Search for the cell housing the specified text and yield its (X, Y) center coordinate. 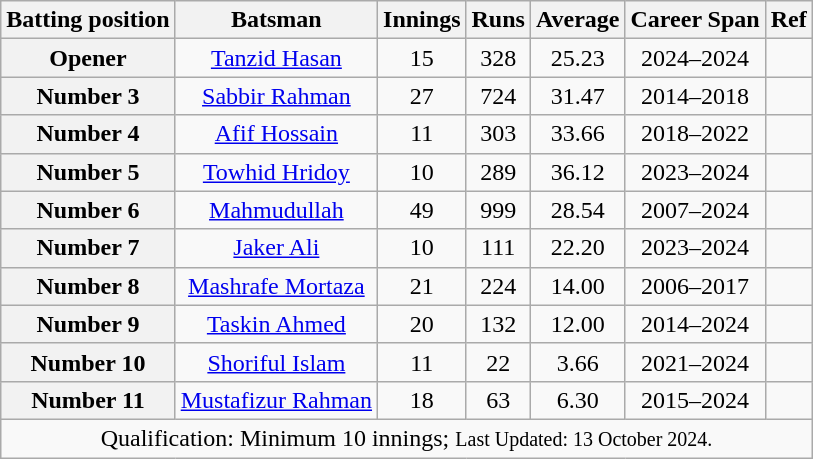
Sabbir Rahman (276, 96)
Number 4 (88, 134)
33.66 (578, 134)
Number 11 (88, 400)
Batting position (88, 20)
21 (422, 286)
Number 10 (88, 362)
6.30 (578, 400)
Mashrafe Mortaza (276, 286)
63 (498, 400)
289 (498, 172)
31.47 (578, 96)
999 (498, 210)
14.00 (578, 286)
Taskin Ahmed (276, 324)
Ref (788, 20)
Tanzid Hasan (276, 58)
2014–2018 (695, 96)
15 (422, 58)
3.66 (578, 362)
Towhid Hridoy (276, 172)
Opener (88, 58)
22 (498, 362)
28.54 (578, 210)
Number 3 (88, 96)
132 (498, 324)
2006–2017 (695, 286)
Jaker Ali (276, 248)
12.00 (578, 324)
Number 7 (88, 248)
Shoriful Islam (276, 362)
2014–2024 (695, 324)
2024–2024 (695, 58)
25.23 (578, 58)
Mustafizur Rahman (276, 400)
Innings (422, 20)
36.12 (578, 172)
49 (422, 210)
20 (422, 324)
Afif Hossain (276, 134)
303 (498, 134)
Number 5 (88, 172)
Mahmudullah (276, 210)
328 (498, 58)
Batsman (276, 20)
2015–2024 (695, 400)
2021–2024 (695, 362)
724 (498, 96)
Number 9 (88, 324)
18 (422, 400)
111 (498, 248)
224 (498, 286)
2007–2024 (695, 210)
Runs (498, 20)
22.20 (578, 248)
Number 8 (88, 286)
Number 6 (88, 210)
Career Span (695, 20)
27 (422, 96)
Average (578, 20)
2018–2022 (695, 134)
Qualification: Minimum 10 innings; Last Updated: 13 October 2024. (407, 438)
